Provide the [x, y] coordinate of the cell's center where the given text is located.  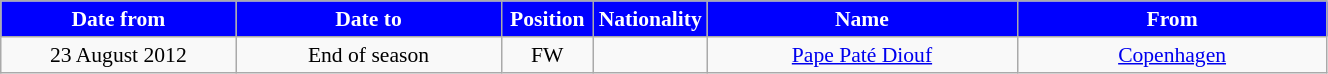
Copenhagen [1172, 55]
23 August 2012 [118, 55]
Date to [368, 19]
Nationality [650, 19]
Date from [118, 19]
FW [548, 55]
Name [862, 19]
From [1172, 19]
Position [548, 19]
Pape Paté Diouf [862, 55]
End of season [368, 55]
